Capture the cell that displays the provided text and extract its (X, Y) central coordinate. 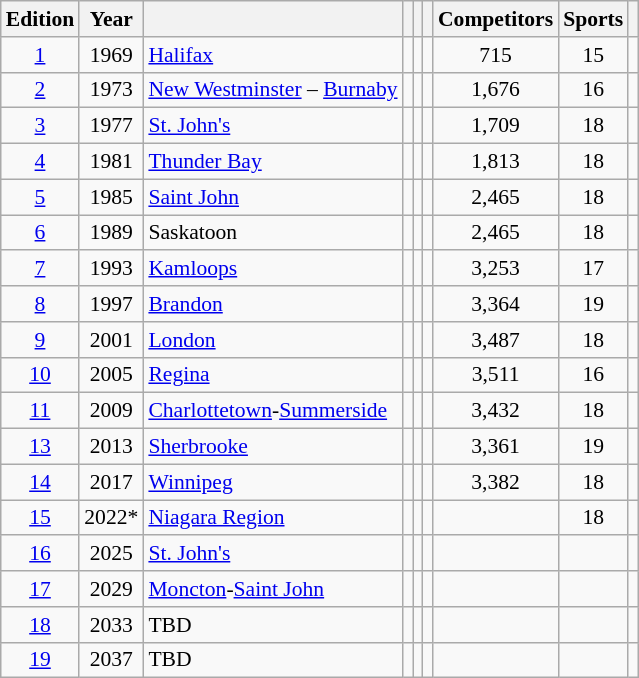
6 (40, 233)
Regina (272, 375)
Year (111, 19)
2017 (111, 482)
13 (40, 447)
New Westminster – Burnaby (272, 90)
London (272, 340)
2037 (111, 660)
3,361 (496, 447)
3,487 (496, 340)
1993 (111, 269)
4 (40, 162)
7 (40, 269)
3,432 (496, 411)
2009 (111, 411)
2001 (111, 340)
Edition (40, 19)
Competitors (496, 19)
Thunder Bay (272, 162)
5 (40, 197)
1,709 (496, 126)
1977 (111, 126)
Niagara Region (272, 518)
2013 (111, 447)
Kamloops (272, 269)
3,511 (496, 375)
9 (40, 340)
2 (40, 90)
3,253 (496, 269)
Saint John (272, 197)
1973 (111, 90)
3 (40, 126)
1981 (111, 162)
8 (40, 304)
2005 (111, 375)
Charlottetown-Summerside (272, 411)
Winnipeg (272, 482)
11 (40, 411)
2029 (111, 589)
3,364 (496, 304)
Saskatoon (272, 233)
Brandon (272, 304)
3,382 (496, 482)
2033 (111, 625)
Sports (593, 19)
2022* (111, 518)
1,676 (496, 90)
1,813 (496, 162)
1 (40, 55)
14 (40, 482)
Sherbrooke (272, 447)
Moncton-Saint John (272, 589)
2025 (111, 554)
1985 (111, 197)
Halifax (272, 55)
1989 (111, 233)
715 (496, 55)
1997 (111, 304)
1969 (111, 55)
10 (40, 375)
